Detect which cell encompasses the target text, then output its (x, y) center coordinate. 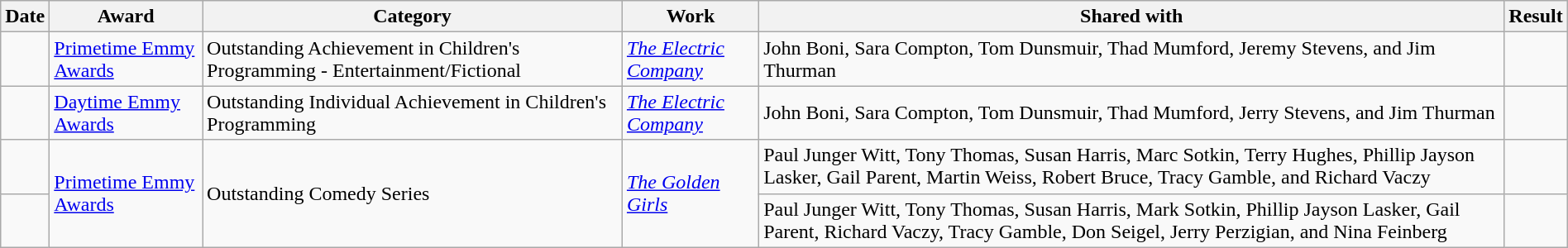
Date (25, 17)
John Boni, Sara Compton, Tom Dunsmuir, Thad Mumford, Jeremy Stevens, and Jim Thurman (1131, 60)
Work (690, 17)
Outstanding Comedy Series (413, 193)
Award (126, 17)
John Boni, Sara Compton, Tom Dunsmuir, Thad Mumford, Jerry Stevens, and Jim Thurman (1131, 112)
Daytime Emmy Awards (126, 112)
The Golden Girls (690, 193)
Outstanding Individual Achievement in Children's Programming (413, 112)
Result (1536, 17)
Outstanding Achievement in Children's Programming - Entertainment/Fictional (413, 60)
Shared with (1131, 17)
Category (413, 17)
